From the cell containing the given text, extract its center point as [x, y] coordinate. 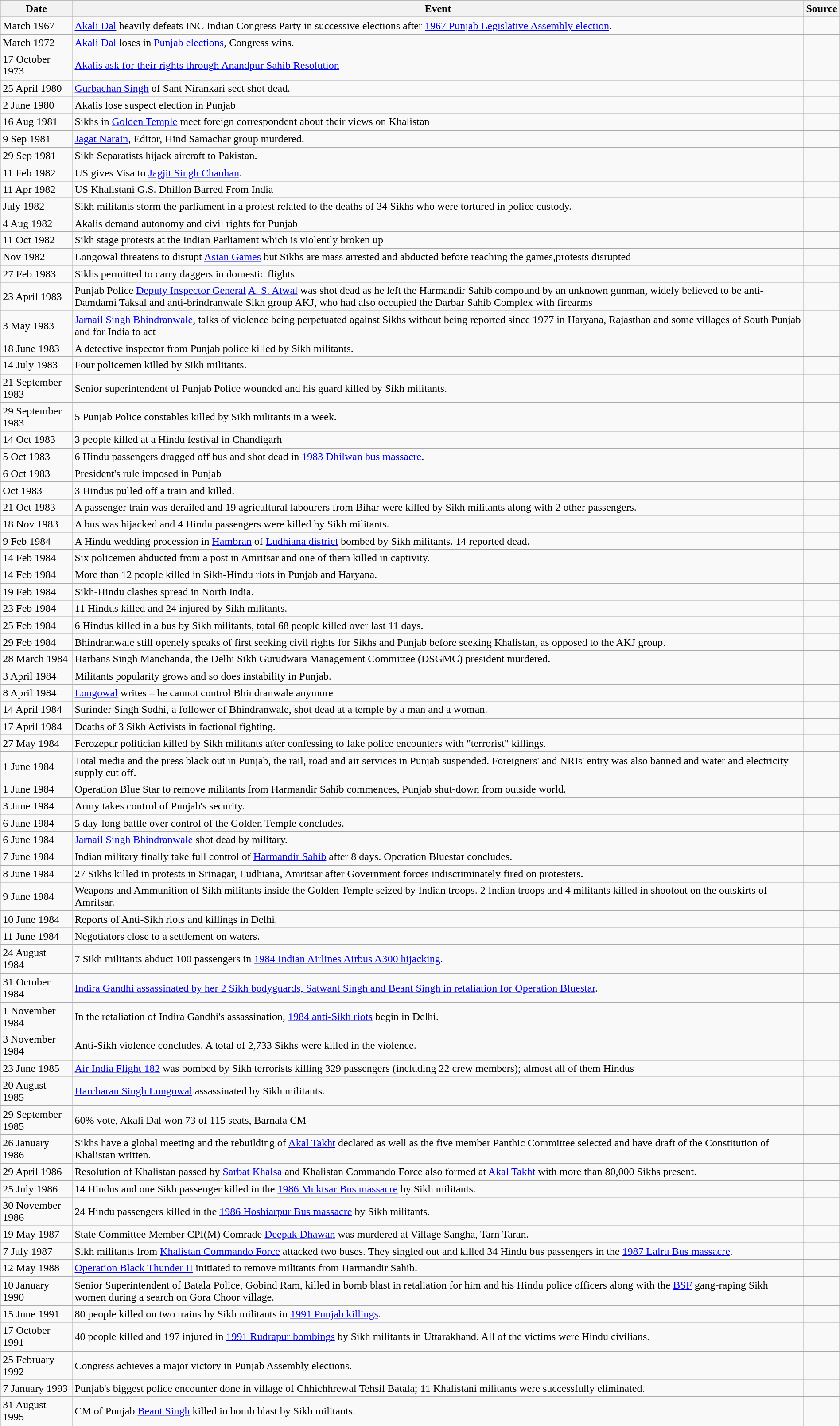
7 July 1987 [36, 1251]
March 1967 [36, 26]
President's rule imposed in Punjab [438, 473]
Indian military finally take full control of Harmandir Sahib after 8 days. Operation Bluestar concludes. [438, 857]
14 Hindus and one Sikh passenger killed in the 1986 Muktsar Bus massacre by Sikh militants. [438, 1188]
10 January 1990 [36, 1291]
Akali Dal heavily defeats INC Indian Congress Party in successive elections after 1967 Punjab Legislative Assembly election. [438, 26]
29 Feb 1984 [36, 642]
Punjab's biggest police encounter done in village of Chhichhrewal Tehsil Batala; 11 Khalistani militants were successfully eliminated. [438, 1388]
Gurbachan Singh of Sant Nirankari sect shot dead. [438, 88]
23 April 1983 [36, 297]
17 October 1973 [36, 66]
A passenger train was derailed and 19 agricultural labourers from Bihar were killed by Sikh militants along with 2 other passengers. [438, 507]
Akalis demand autonomy and civil rights for Punjab [438, 223]
Harcharan Singh Longowal assassinated by Sikh militants. [438, 1091]
Jagat Narain, Editor, Hind Samachar group murdered. [438, 139]
23 Feb 1984 [36, 609]
Six policemen abducted from a post in Amritsar and one of them killed in captivity. [438, 558]
Four policemen killed by Sikh militants. [438, 365]
5 Oct 1983 [36, 457]
31 August 1995 [36, 1411]
25 April 1980 [36, 88]
Deaths of 3 Sikh Activists in factional fighting. [438, 727]
27 Feb 1983 [36, 274]
14 April 1984 [36, 710]
5 day-long battle over control of the Golden Temple concludes. [438, 823]
Akali Dal loses in Punjab elections, Congress wins. [438, 43]
Sikh militants from Khalistan Commando Force attacked two buses. They singled out and killed 34 Hindu bus passengers in the 1987 Lalru Bus massacre. [438, 1251]
3 Hindus pulled off a train and killed. [438, 490]
11 June 1984 [36, 936]
26 January 1986 [36, 1149]
Army takes control of Punjab's security. [438, 806]
40 people killed and 197 injured in 1991 Rudrapur bombings by Sikh militants in Uttarakhand. All of the victims were Hindu civilians. [438, 1337]
More than 12 people killed in Sikh-Hindu riots in Punjab and Haryana. [438, 575]
Sikh militants storm the parliament in a protest related to the deaths of 34 Sikhs who were tortured in police custody. [438, 206]
21 September 1983 [36, 388]
24 August 1984 [36, 959]
2 June 1980 [36, 105]
3 April 1984 [36, 676]
10 June 1984 [36, 919]
29 September 1983 [36, 417]
20 August 1985 [36, 1091]
11 Apr 1982 [36, 189]
7 Sikh militants abduct 100 passengers in 1984 Indian Airlines Airbus A300 hijacking. [438, 959]
28 March 1984 [36, 659]
23 June 1985 [36, 1068]
March 1972 [36, 43]
18 Nov 1983 [36, 524]
15 June 1991 [36, 1314]
6 Hindus killed in a bus by Sikh militants, total 68 people killed over last 11 days. [438, 625]
31 October 1984 [36, 988]
7 June 1984 [36, 857]
12 May 1988 [36, 1268]
Reports of Anti-Sikh riots and killings in Delhi. [438, 919]
Akalis ask for their rights through Anandpur Sahib Resolution [438, 66]
29 September 1985 [36, 1120]
A bus was hijacked and 4 Hindu passengers were killed by Sikh militants. [438, 524]
3 people killed at a Hindu festival in Chandigarh [438, 440]
Resolution of Khalistan passed by Sarbat Khalsa and Khalistan Commando Force also formed at Akal Takht with more than 80,000 Sikhs present. [438, 1172]
9 June 1984 [36, 896]
US gives Visa to Jagjit Singh Chauhan. [438, 172]
11 Oct 1982 [36, 240]
US Khalistani G.S. Dhillon Barred From India [438, 189]
Jarnail Singh Bhindranwale shot dead by military. [438, 840]
In the retaliation of Indira Gandhi's assassination, 1984 anti-Sikh riots begin in Delhi. [438, 1017]
Militants popularity grows and so does instability in Punjab. [438, 676]
27 May 1984 [36, 743]
Longowal threatens to disrupt Asian Games but Sikhs are mass arrested and abducted before reaching the games,protests disrupted [438, 257]
17 October 1991 [36, 1337]
Event [438, 9]
29 Sep 1981 [36, 156]
Sikhs in Golden Temple meet foreign correspondent about their views on Khalistan [438, 122]
Congress achieves a major victory in Punjab Assembly elections. [438, 1365]
21 Oct 1983 [36, 507]
5 Punjab Police constables killed by Sikh militants in a week. [438, 417]
29 April 1986 [36, 1172]
60% vote, Akali Dal won 73 of 115 seats, Barnala CM [438, 1120]
8 April 1984 [36, 693]
18 June 1983 [36, 348]
11 Feb 1982 [36, 172]
24 Hindu passengers killed in the 1986 Hoshiarpur Bus massacre by Sikh militants. [438, 1212]
Air India Flight 182 was bombed by Sikh terrorists killing 329 passengers (including 22 crew members); almost all of them Hindus [438, 1068]
July 1982 [36, 206]
State Committee Member CPI(M) Comrade Deepak Dhawan was murdered at Village Sangha, Tarn Taran. [438, 1235]
Harbans Singh Manchanda, the Delhi Sikh Gurudwara Management Committee (DSGMC) president murdered. [438, 659]
A detective inspector from Punjab police killed by Sikh militants. [438, 348]
Sikh Separatists hijack aircraft to Pakistan. [438, 156]
CM of Punjab Beant Singh killed in bomb blast by Sikh militants. [438, 1411]
Oct 1983 [36, 490]
Date [36, 9]
14 July 1983 [36, 365]
Nov 1982 [36, 257]
Negotiators close to a settlement on waters. [438, 936]
9 Feb 1984 [36, 541]
25 July 1986 [36, 1188]
Ferozepur politician killed by Sikh militants after confessing to fake police encounters with "terrorist" killings. [438, 743]
80 people killed on two trains by Sikh militants in 1991 Punjab killings. [438, 1314]
4 Aug 1982 [36, 223]
Source [821, 9]
19 May 1987 [36, 1235]
A Hindu wedding procession in Hambran of Ludhiana district bombed by Sikh militants. 14 reported dead. [438, 541]
Senior superintendent of Punjab Police wounded and his guard killed by Sikh militants. [438, 388]
Indira Gandhi assassinated by her 2 Sikh bodyguards, Satwant Singh and Beant Singh in retaliation for Operation Bluestar. [438, 988]
7 January 1993 [36, 1388]
6 Hindu passengers dragged off bus and shot dead in 1983 Dhilwan bus massacre. [438, 457]
Operation Blue Star to remove militants from Harmandir Sahib commences, Punjab shut-down from outside world. [438, 789]
3 November 1984 [36, 1045]
8 June 1984 [36, 874]
25 February 1992 [36, 1365]
11 Hindus killed and 24 injured by Sikh militants. [438, 609]
Sikhs permitted to carry daggers in domestic flights [438, 274]
14 Oct 1983 [36, 440]
16 Aug 1981 [36, 122]
1 November 1984 [36, 1017]
3 May 1983 [36, 325]
Akalis lose suspect election in Punjab [438, 105]
3 June 1984 [36, 806]
Sikh stage protests at the Indian Parliament which is violently broken up [438, 240]
30 November 1986 [36, 1212]
Longowal writes – he cannot control Bhindranwale anymore [438, 693]
27 Sikhs killed in protests in Srinagar, Ludhiana, Amritsar after Government forces indiscriminately fired on protesters. [438, 874]
25 Feb 1984 [36, 625]
Surinder Singh Sodhi, a follower of Bhindranwale, shot dead at a temple by a man and a woman. [438, 710]
9 Sep 1981 [36, 139]
19 Feb 1984 [36, 592]
Sikh-Hindu clashes spread in North India. [438, 592]
Operation Black Thunder II initiated to remove militants from Harmandir Sahib. [438, 1268]
Anti-Sikh violence concludes. A total of 2,733 Sikhs were killed in the violence. [438, 1045]
6 Oct 1983 [36, 473]
17 April 1984 [36, 727]
Bhindranwale still openely speaks of first seeking civil rights for Sikhs and Punjab before seeking Khalistan, as opposed to the AKJ group. [438, 642]
